Pinpoint the cell where the given text exists, returning its (X, Y) midpoint coordinate. 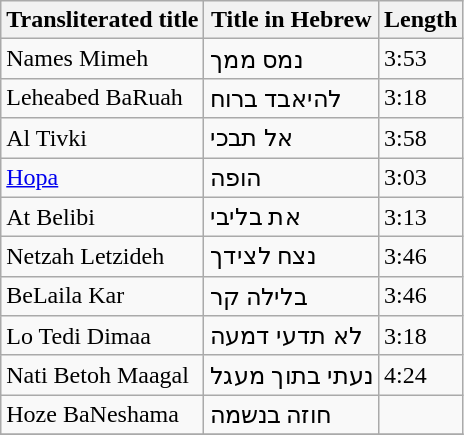
Transliterated title (102, 20)
At Belibi (102, 217)
3:53 (421, 59)
הופה (292, 178)
BeLaila Kar (102, 296)
נצח לצידך (292, 257)
Names Mimeh (102, 59)
Leheabed BaRuah (102, 98)
בלילה קר (292, 296)
Nati Betoh Maagal (102, 375)
Length (421, 20)
3:58 (421, 138)
להיאבד ברוח (292, 98)
Hopa (102, 178)
נעתי בתוך מעגל (292, 375)
אל תבכי (292, 138)
Netzah Letzideh (102, 257)
Al Tivki (102, 138)
4:24 (421, 375)
3:03 (421, 178)
את בליבי (292, 217)
3:13 (421, 217)
חוזה בנשמה (292, 415)
לא תדעי דמעה (292, 336)
Hoze BaNeshama (102, 415)
Lo Tedi Dimaa (102, 336)
Title in Hebrew (292, 20)
נמס ממך (292, 59)
